Provide the [X, Y] coordinate of the cell's center where the given text is located.  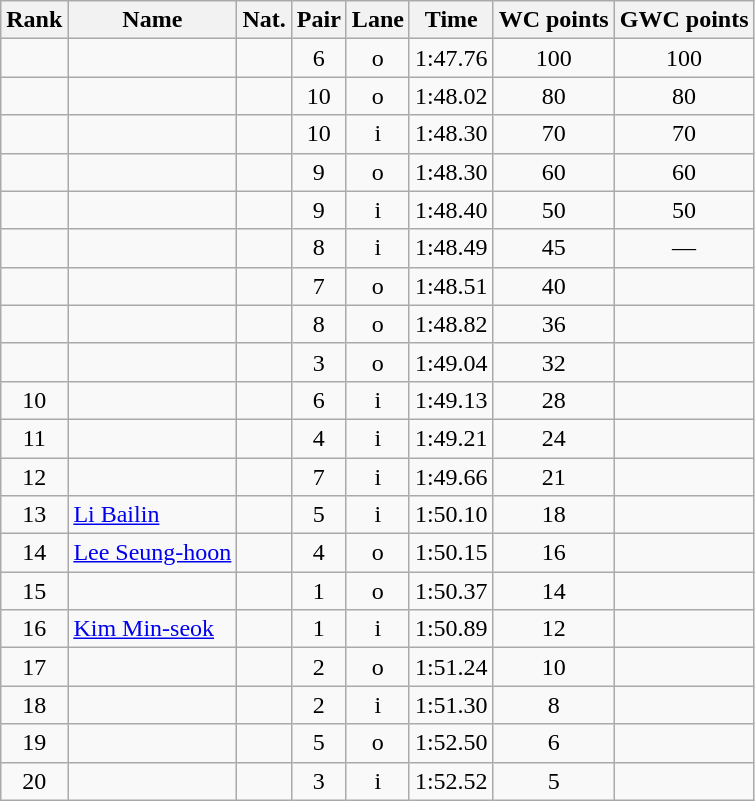
40 [554, 286]
1:50.89 [451, 629]
1:50.37 [451, 591]
19 [34, 743]
Time [451, 20]
1:48.40 [451, 210]
1:48.51 [451, 286]
Kim Min-seok [152, 629]
Pair [318, 20]
— [684, 248]
1:51.30 [451, 705]
45 [554, 248]
17 [34, 667]
WC points [554, 20]
1:49.21 [451, 438]
1:49.04 [451, 362]
1:52.52 [451, 781]
1:48.49 [451, 248]
32 [554, 362]
24 [554, 438]
20 [34, 781]
1:51.24 [451, 667]
21 [554, 477]
1:50.10 [451, 515]
Li Bailin [152, 515]
Lane [378, 20]
Rank [34, 20]
1:48.02 [451, 96]
28 [554, 400]
36 [554, 324]
1:50.15 [451, 553]
15 [34, 591]
1:47.76 [451, 58]
11 [34, 438]
Name [152, 20]
13 [34, 515]
GWC points [684, 20]
1:48.82 [451, 324]
Lee Seung-hoon [152, 553]
1:52.50 [451, 743]
1:49.13 [451, 400]
Nat. [264, 20]
1:49.66 [451, 477]
